From the cell containing the given text, extract its center point as (X, Y) coordinate. 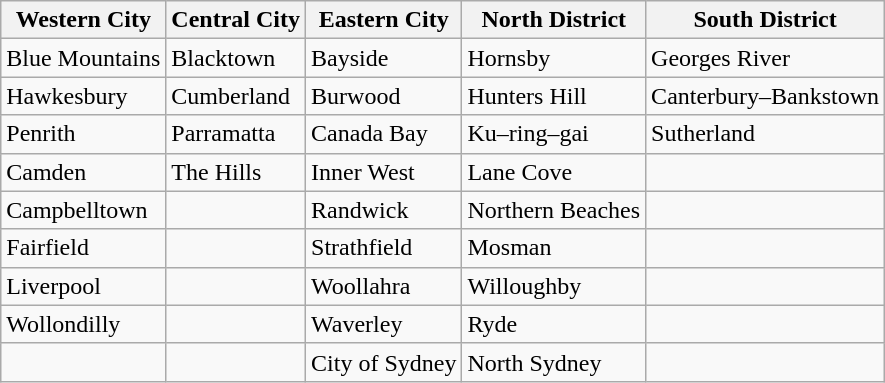
North District (554, 20)
Waverley (384, 324)
Willoughby (554, 286)
Ryde (554, 324)
Woollahra (384, 286)
Blue Mountains (84, 58)
Randwick (384, 210)
Inner West (384, 172)
Hawkesbury (84, 96)
Hunters Hill (554, 96)
Campbelltown (84, 210)
Hornsby (554, 58)
Canterbury–Bankstown (766, 96)
City of Sydney (384, 362)
Canada Bay (384, 134)
Sutherland (766, 134)
Blacktown (236, 58)
Central City (236, 20)
Northern Beaches (554, 210)
Liverpool (84, 286)
Lane Cove (554, 172)
Burwood (384, 96)
Parramatta (236, 134)
Strathfield (384, 248)
South District (766, 20)
Camden (84, 172)
Penrith (84, 134)
Georges River (766, 58)
Fairfield (84, 248)
Wollondilly (84, 324)
Cumberland (236, 96)
Western City (84, 20)
Eastern City (384, 20)
Bayside (384, 58)
North Sydney (554, 362)
Mosman (554, 248)
The Hills (236, 172)
Ku–ring–gai (554, 134)
